Determine the [X, Y] coordinate at the center of the cell enclosing the given text.  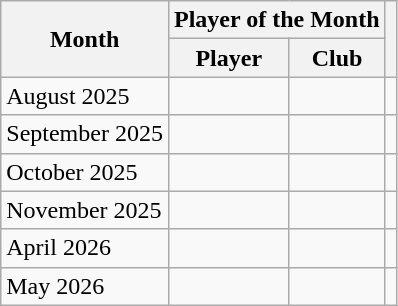
Player of the Month [276, 20]
October 2025 [85, 172]
Month [85, 39]
September 2025 [85, 134]
November 2025 [85, 210]
April 2026 [85, 248]
Club [337, 58]
Player [228, 58]
May 2026 [85, 286]
August 2025 [85, 96]
